Pinpoint the cell where the given text exists, returning its [X, Y] midpoint coordinate. 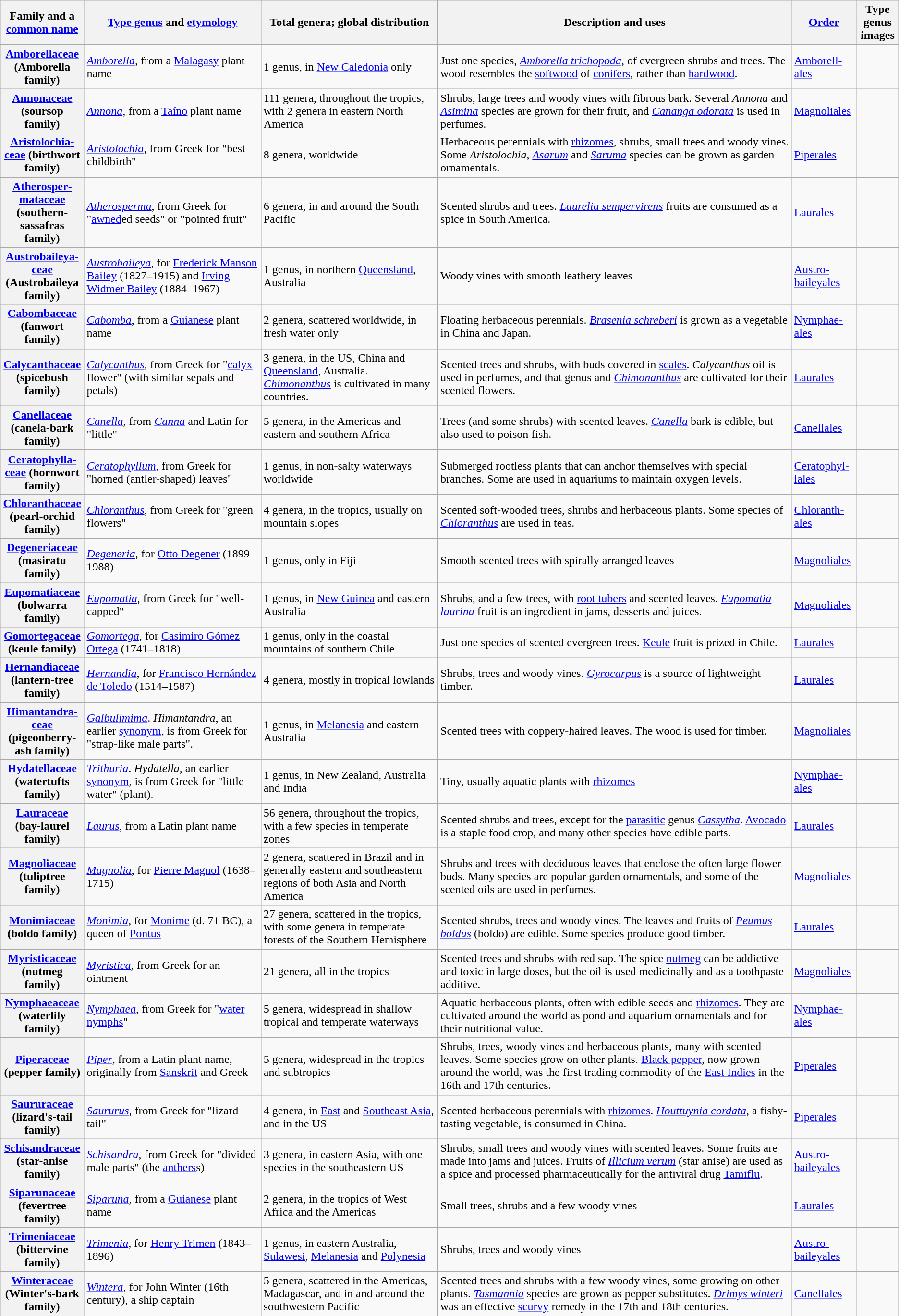
1 genus, only in the coastal mountains of southern Chile [349, 642]
1 genus, in northern Queensland, Australia [349, 276]
Myristicaceae (nutmeg family) [42, 971]
Atherosper­mataceae (southern-sassafras family) [42, 212]
Canella, from Canna and Latin for "little" [172, 428]
3 genera, in the US, China and Queensland, Australia. Chimonanthus is cultivated in many countries. [349, 377]
Calycanthus, from Greek for "calyx flower" (with similar sepals and petals) [172, 377]
Scented herbaceous perennials with rhizomes. Houttuynia cordata, a fishy-tasting vegetable, is consumed in China. [615, 1117]
Woody vines with smooth leathery leaves [615, 276]
Submerged rootless plants that can anchor themselves with special branches. Some are used in aquariums to maintain oxygen levels. [615, 472]
Aristolochia­ceae (birthwort family) [42, 155]
Austrobaileya, for Frederick Manson Bailey (1827–1915) and Irving Widmer Bailey (1884–1967) [172, 276]
Galbulimima. Himantandra, an earlier synonym, is from Greek for "strap-like male parts". [172, 731]
Magnolia, for Pierre Magnol (1638–1715) [172, 877]
Lauraceae (bay-laurel family) [42, 826]
Ceratophyl­lales [824, 472]
Cabomba, from a Guianese plant name [172, 326]
Chloranth­ales [824, 516]
Schisandra­ceae (star-anise family) [42, 1161]
Atherosperma, from Greek for "awneded seeds" or "pointed fruit" [172, 212]
Nymphaea­ceae (waterlily family) [42, 1015]
Smooth scented trees with spirally arranged leaves [615, 560]
Nymphaea, from Greek for "water nymphs" [172, 1015]
Piperaceae (pepper family) [42, 1066]
5 genera, widespread in the tropics and subtropics [349, 1066]
1 genus, in non-salty waterways worldwide [349, 472]
21 genera, all in the tropics [349, 971]
Hernandia, for Francisco Hernández de Toledo (1514–1587) [172, 680]
4 genera, in East and Southeast Asia, and in the US [349, 1117]
Shrubs, and a few trees, with root tubers and scented leaves. Eupomatia laurina fruit is an ingredient in jams, desserts and juices. [615, 605]
Type genus images [878, 23]
1 genus, in Melanesia and eastern Australia [349, 731]
Eupomatiaceae (bolwarra family) [42, 605]
Chlorantha­ceae (pearl-orchid family) [42, 516]
5 genera, in the Americas and eastern and southern Africa [349, 428]
Cabombaceae (fanwort family) [42, 326]
Amborellaceae (Amborella family) [42, 67]
Monimiaceae (boldo family) [42, 927]
Small trees, shrubs and a few woody vines [615, 1205]
Siparuna, from a Guianese plant name [172, 1205]
Canellaceae (canela-bark family) [42, 428]
Schisandra, from Greek for "divided male parts" (the antherss) [172, 1161]
6 genera, in and around the South Pacific [349, 212]
Chloranthus, from Greek for "green flowers" [172, 516]
8 genera, worldwide [349, 155]
Ceratophylla­ceae (hornwort family) [42, 472]
5 genera, scattered in the Americas, Madagascar, and in and around the southwestern Pacific [349, 1293]
Himantandra­ceae (pigeonberry-ash family) [42, 731]
Scented shrubs and trees, except for the parasitic genus Cassytha. Avocado is a staple food crop, and many other species have edible parts. [615, 826]
Wintera, for John Winter (16th century), a ship captain [172, 1293]
Scented soft-wooded trees, shrubs and herbaceous plants. Some species of Chloranthus are used in teas. [615, 516]
1 genus, in New Caledonia only [349, 67]
2 genera, scattered in Brazil and in generally eastern and southeastern regions of both Asia and North America [349, 877]
Saururus, from Greek for "lizard tail" [172, 1117]
Degeneria, for Otto Degener (1899–1988) [172, 560]
Hernandiaceae (lantern-tree family) [42, 680]
Description and uses [615, 23]
Family and a common name [42, 23]
111 genera, throughout the tropics, with 2 genera in eastern North America [349, 111]
Tiny, usually aquatic plants with rhizomes [615, 782]
Piper, from a Latin plant name, originally from Sanskrit and Greek [172, 1066]
Ceratophyllum, from Greek for "horned (antler-shaped) leaves" [172, 472]
1 genus, in New Guinea and eastern Australia [349, 605]
Calycantha­ceae (spicebush family) [42, 377]
1 genus, in New Zealand, Australia and India [349, 782]
Hydatellaceae (watertufts family) [42, 782]
Amborella, from a Malagasy plant name [172, 67]
Trimeniaceae (bittervine family) [42, 1249]
Winteraceae (Winter's-bark family) [42, 1293]
Monimia, for Monime (d. 71 BC), a queen of Pontus [172, 927]
Laurus, from a Latin plant name [172, 826]
Scented trees with coppery-haired leaves. The wood is used for timber. [615, 731]
Trees (and some shrubs) with scented leaves. Canella bark is edible, but also used to poison fish. [615, 428]
Saururaceae (lizard's-tail family) [42, 1117]
56 genera, throughout the tropics, with a few species in temperate zones [349, 826]
Magnoliaceae (tuliptree family) [42, 877]
Siparunaceae (fevertree family) [42, 1205]
Floating herbaceous perennials. Brasenia schreberi is grown as a vegetable in China and Japan. [615, 326]
1 genus, in eastern Australia, Sulawesi, Melanesia and Polynesia [349, 1249]
Just one species, Amborella trichopoda, of evergreen shrubs and trees. The wood resembles the softwood of conifers, rather than hardwood. [615, 67]
Annona, from a Taíno plant name [172, 111]
2 genera, scattered worldwide, in fresh water only [349, 326]
Myristica, from Greek for an ointment [172, 971]
1 genus, only in Fiji [349, 560]
Scented shrubs, trees and woody vines. The leaves and fruits of Peumus boldus (boldo) are edible. Some species produce good timber. [615, 927]
Order [824, 23]
Austrobaileya­ceae (Austrobaileya family) [42, 276]
Shrubs, trees and woody vines [615, 1249]
Annonaceae (soursop family) [42, 111]
Eupomatia, from Greek for "well-capped" [172, 605]
4 genera, in the tropics, usually on mountain slopes [349, 516]
Just one species of scented evergreen trees. Keule fruit is prized in Chile. [615, 642]
2 genera, in the tropics of West Africa and the Americas [349, 1205]
Scented shrubs and trees. Laurelia sempervirens fruits are consumed as a spice in South America. [615, 212]
Gomortega, for Casimiro Gómez Ortega (1741–1818) [172, 642]
Trimenia, for Henry Trimen (1843–1896) [172, 1249]
27 genera, scattered in the tropics, with some genera in temperate forests of the Southern Hemisphere [349, 927]
Aristolochia, from Greek for "best childbirth" [172, 155]
Amborell­ales [824, 67]
3 genera, in eastern Asia, with one species in the southeastern US [349, 1161]
Total genera; global distribution [349, 23]
Gomortega­ceae (keule family) [42, 642]
4 genera, mostly in tropical lowlands [349, 680]
Type genus and etymology [172, 23]
Trithuria. Hydatella, an earlier synonym, is from Greek for "little water" (plant). [172, 782]
Shrubs, trees and woody vines. Gyrocarpus is a source of lightweight timber. [615, 680]
5 genera, widespread in shallow tropical and temperate waterways [349, 1015]
Degeneriaceae (masiratu family) [42, 560]
